From the cell containing the given text, extract its center point as (X, Y) coordinate. 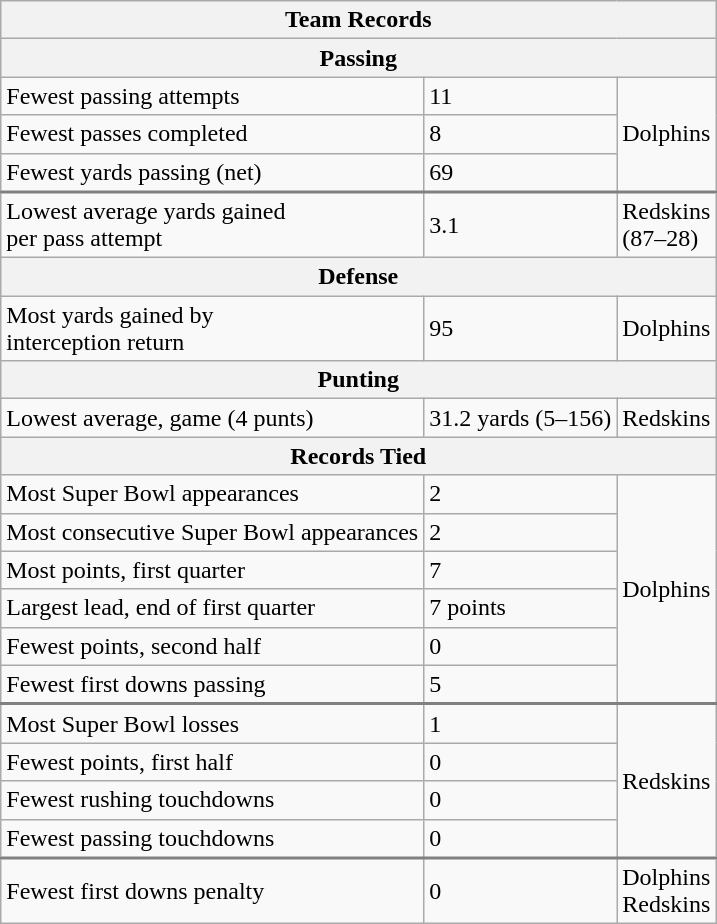
Largest lead, end of first quarter (212, 608)
Lowest average, game (4 punts) (212, 418)
Most points, first quarter (212, 570)
DolphinsRedskins (666, 891)
1 (520, 724)
7 (520, 570)
7 points (520, 608)
Fewest first downs penalty (212, 891)
Fewest yards passing (net) (212, 172)
31.2 yards (5–156) (520, 418)
Most Super Bowl losses (212, 724)
8 (520, 134)
Punting (358, 380)
Fewest passing attempts (212, 96)
Fewest points, first half (212, 762)
Fewest passing touchdowns (212, 838)
Lowest average yards gainedper pass attempt (212, 225)
Defense (358, 277)
Records Tied (358, 456)
5 (520, 684)
Fewest points, second half (212, 646)
95 (520, 328)
3.1 (520, 225)
Most yards gained by interception return (212, 328)
Fewest rushing touchdowns (212, 800)
Fewest passes completed (212, 134)
Passing (358, 58)
Redskins(87–28) (666, 225)
Team Records (358, 20)
11 (520, 96)
Fewest first downs passing (212, 684)
Most consecutive Super Bowl appearances (212, 532)
Most Super Bowl appearances (212, 494)
69 (520, 172)
